Search for the cell housing the specified text and yield its [X, Y] center coordinate. 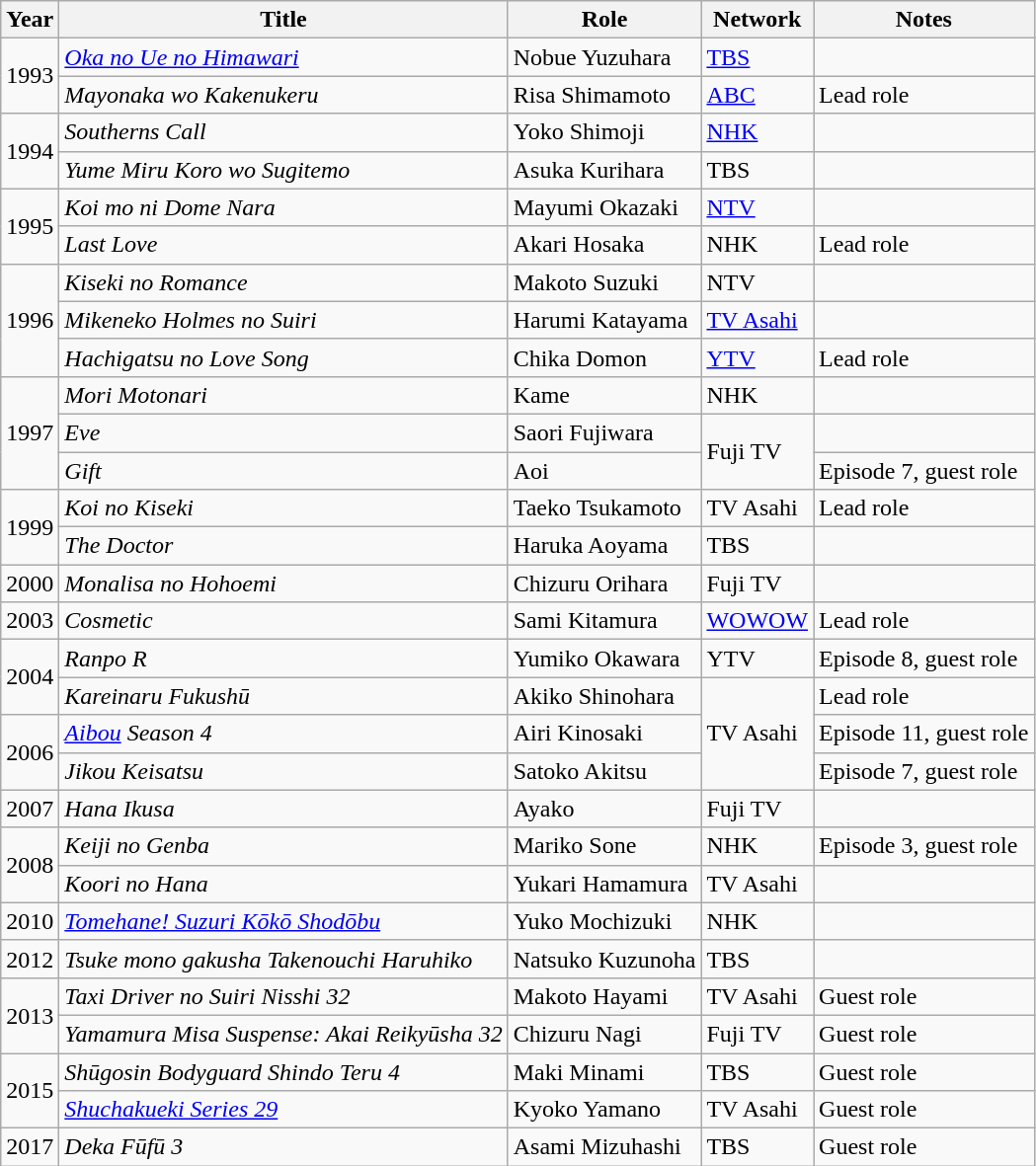
Eve [283, 432]
2013 [30, 1015]
Maki Minami [604, 1071]
2006 [30, 752]
The Doctor [283, 546]
Episode 3, guest role [924, 846]
Hana Ikusa [283, 809]
Shuchakueki Series 29 [283, 1110]
Yoko Shimoji [604, 132]
Gift [283, 471]
1997 [30, 432]
Last Love [283, 245]
Network [757, 20]
Yuko Mochizuki [604, 921]
Mariko Sone [604, 846]
Taeko Tsukamoto [604, 508]
Natsuko Kuzunoha [604, 959]
Sami Kitamura [604, 621]
Makoto Suzuki [604, 282]
Satoko Akitsu [604, 771]
Year [30, 20]
1993 [30, 76]
2003 [30, 621]
Yume Miru Koro wo Sugitemo [283, 170]
Chika Domon [604, 357]
2007 [30, 809]
Notes [924, 20]
Tsuke mono gakusha Takenouchi Haruhiko [283, 959]
Southerns Call [283, 132]
Yukari Hamamura [604, 884]
Shūgosin Bodyguard Shindo Teru 4 [283, 1071]
2015 [30, 1090]
Saori Fujiwara [604, 432]
Cosmetic [283, 621]
1996 [30, 320]
Koi no Kiseki [283, 508]
1995 [30, 226]
2004 [30, 677]
Kyoko Yamano [604, 1110]
Jikou Keisatsu [283, 771]
2008 [30, 865]
ABC [757, 95]
Role [604, 20]
Makoto Hayami [604, 996]
Hachigatsu no Love Song [283, 357]
Ayako [604, 809]
2017 [30, 1147]
Title [283, 20]
Episode 11, guest role [924, 734]
1999 [30, 527]
Taxi Driver no Suiri Nisshi 32 [283, 996]
Airi Kinosaki [604, 734]
Episode 8, guest role [924, 659]
Yamamura Misa Suspense: Akai Reikyūsha 32 [283, 1034]
Koi mo ni Dome Nara [283, 207]
Chizuru Nagi [604, 1034]
Harumi Katayama [604, 320]
Aibou Season 4 [283, 734]
Chizuru Orihara [604, 583]
2012 [30, 959]
Mikeneko Holmes no Suiri [283, 320]
Asuka Kurihara [604, 170]
Deka Fūfū 3 [283, 1147]
Koori no Hana [283, 884]
Mayumi Okazaki [604, 207]
Kiseki no Romance [283, 282]
Yumiko Okawara [604, 659]
Ranpo R [283, 659]
2000 [30, 583]
Keiji no Genba [283, 846]
Asami Mizuhashi [604, 1147]
Oka no Ue no Himawari [283, 57]
Haruka Aoyama [604, 546]
Tomehane! Suzuri Kōkō Shodōbu [283, 921]
Kame [604, 395]
Kareinaru Fukushū [283, 696]
Nobue Yuzuhara [604, 57]
Mori Motonari [283, 395]
Akari Hosaka [604, 245]
2010 [30, 921]
1994 [30, 151]
Aoi [604, 471]
Monalisa no Hohoemi [283, 583]
Risa Shimamoto [604, 95]
Mayonaka wo Kakenukeru [283, 95]
Akiko Shinohara [604, 696]
WOWOW [757, 621]
